Determine the (X, Y) coordinate at the center of the cell enclosing the given text.  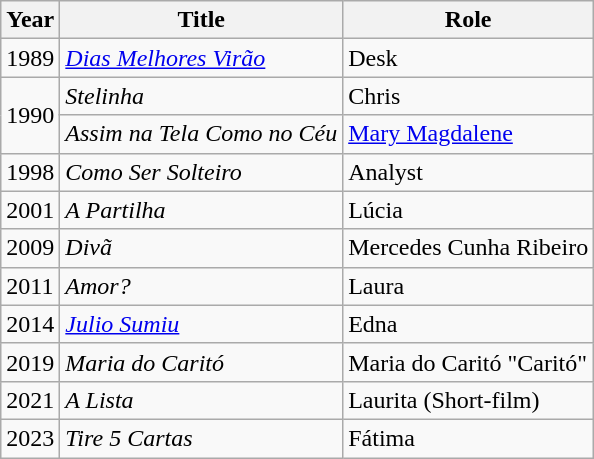
2001 (30, 210)
A Partilha (202, 210)
Fátima (468, 438)
1989 (30, 58)
2019 (30, 362)
Como Ser Solteiro (202, 172)
Mary Magdalene (468, 134)
A Lista (202, 400)
Tire 5 Cartas (202, 438)
Assim na Tela Como no Céu (202, 134)
2021 (30, 400)
Chris (468, 96)
Role (468, 20)
1990 (30, 115)
Dias Melhores Virão (202, 58)
Analyst (468, 172)
2011 (30, 286)
1998 (30, 172)
Laura (468, 286)
Year (30, 20)
Title (202, 20)
Julio Sumiu (202, 324)
Laurita (Short-film) (468, 400)
Desk (468, 58)
Maria do Caritó (202, 362)
Maria do Caritó "Caritó" (468, 362)
Lúcia (468, 210)
Amor? (202, 286)
2009 (30, 248)
Divã (202, 248)
Stelinha (202, 96)
Mercedes Cunha Ribeiro (468, 248)
2023 (30, 438)
Edna (468, 324)
2014 (30, 324)
